Locate the cell with the specified text and output its [X, Y] center coordinate. 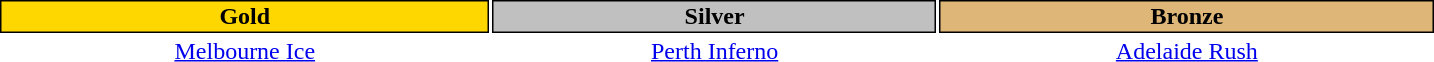
Gold [245, 16]
Silver [715, 16]
Bronze [1187, 16]
